For the text-containing cell, return its midpoint in (x, y) coordinate format. 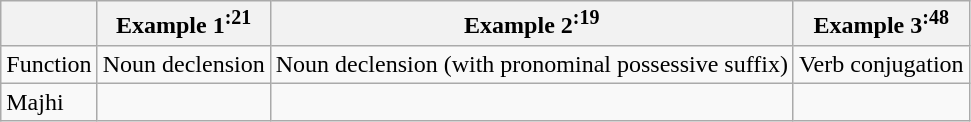
Noun declension (184, 64)
Function (49, 64)
Example 2:19 (532, 24)
Majhi (49, 102)
Noun declension (with pronominal possessive suffix) (532, 64)
Verb conjugation (881, 64)
Example 1:21 (184, 24)
Example 3:48 (881, 24)
